Find where the given text appears and provide that cell's center as [x, y] coordinate. 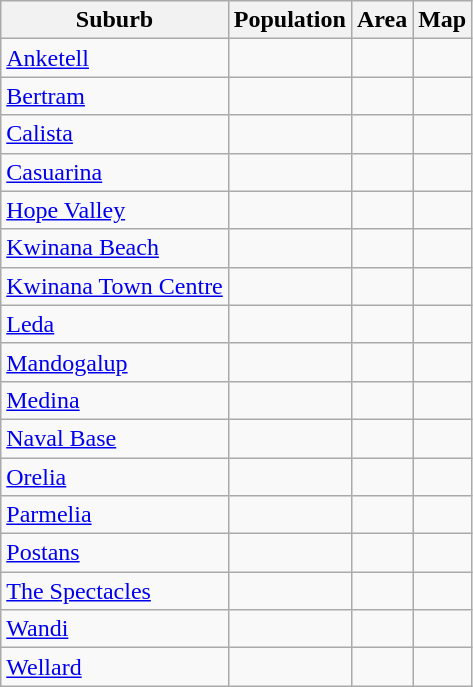
Wellard [115, 667]
Leda [115, 324]
Kwinana Town Centre [115, 286]
Mandogalup [115, 362]
Population [290, 20]
Suburb [115, 20]
Bertram [115, 96]
Anketell [115, 58]
The Spectacles [115, 591]
Hope Valley [115, 210]
Map [442, 20]
Wandi [115, 629]
Orelia [115, 477]
Casuarina [115, 172]
Area [382, 20]
Naval Base [115, 438]
Calista [115, 134]
Parmelia [115, 515]
Medina [115, 400]
Postans [115, 553]
Kwinana Beach [115, 248]
